Return the (X, Y) coordinate for the center point of the cell that contains the specified text.  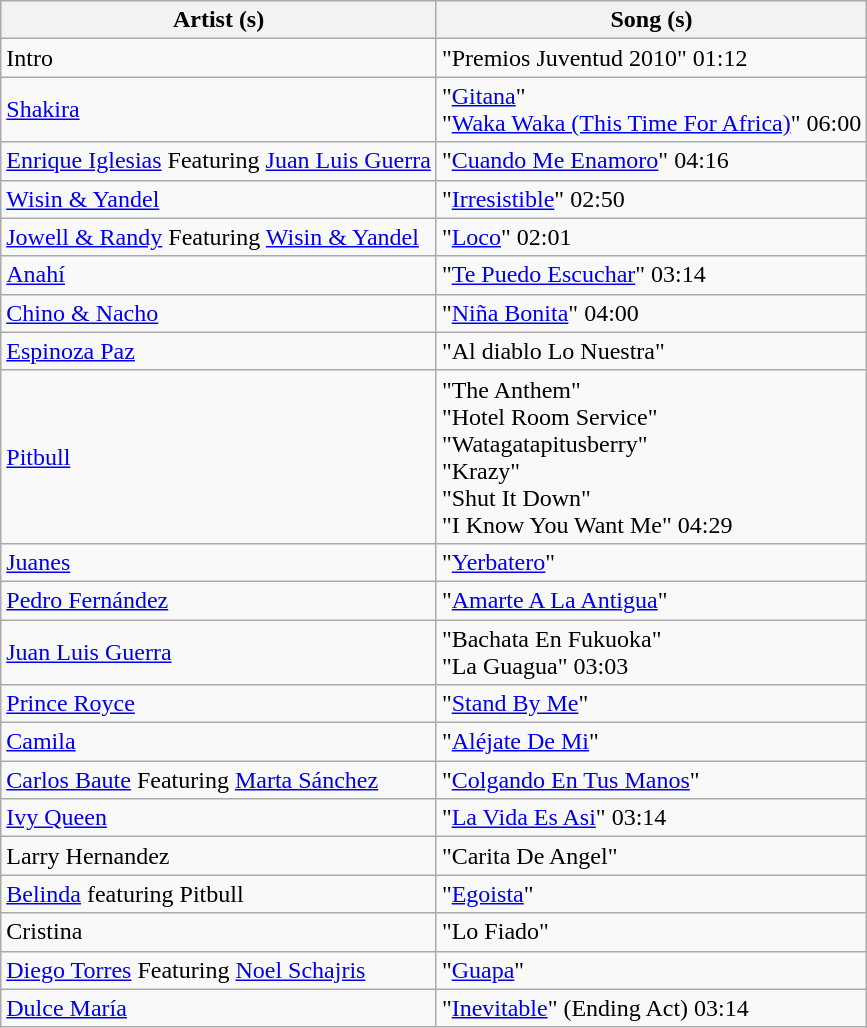
Anahí (219, 275)
"Egoista" (651, 894)
Prince Royce (219, 704)
"Premios Juventud 2010" 01:12 (651, 58)
"Cuando Me Enamoro" 04:16 (651, 161)
"Colgando En Tus Manos" (651, 780)
Camila (219, 742)
Jowell & Randy Featuring Wisin & Yandel (219, 237)
"Niña Bonita" 04:00 (651, 313)
Ivy Queen (219, 818)
"Guapa" (651, 970)
"Yerbatero" (651, 562)
Cristina (219, 932)
Wisin & Yandel (219, 199)
"Carita De Angel" (651, 856)
"Te Puedo Escuchar" 03:14 (651, 275)
Pitbull (219, 456)
"Lo Fiado" (651, 932)
Belinda featuring Pitbull (219, 894)
Diego Torres Featuring Noel Schajris (219, 970)
Larry Hernandez (219, 856)
Enrique Iglesias Featuring Juan Luis Guerra (219, 161)
Juan Luis Guerra (219, 652)
Intro (219, 58)
"Al diablo Lo Nuestra" (651, 351)
Chino & Nacho (219, 313)
"Loco" 02:01 (651, 237)
"Aléjate De Mi" (651, 742)
"La Vida Es Asi" 03:14 (651, 818)
"Irresistible" 02:50 (651, 199)
"Gitana""Waka Waka (This Time For Africa)" 06:00 (651, 110)
Espinoza Paz (219, 351)
Song (s) (651, 20)
Shakira (219, 110)
"Bachata En Fukuoka""La Guagua" 03:03 (651, 652)
"Inevitable" (Ending Act) 03:14 (651, 1008)
Artist (s) (219, 20)
Dulce María (219, 1008)
Juanes (219, 562)
Pedro Fernández (219, 600)
"The Anthem""Hotel Room Service""Watagatapitusberry""Krazy""Shut It Down""I Know You Want Me" 04:29 (651, 456)
Carlos Baute Featuring Marta Sánchez (219, 780)
"Stand By Me" (651, 704)
"Amarte A La Antigua" (651, 600)
